Output the (X, Y) coordinate of the center of the cell containing the given text.  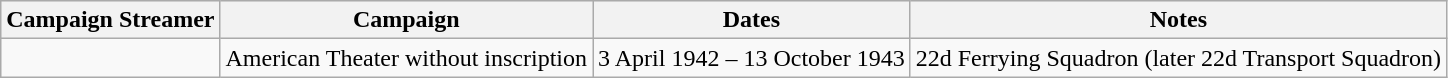
22d Ferrying Squadron (later 22d Transport Squadron) (1178, 58)
3 April 1942 – 13 October 1943 (752, 58)
Dates (752, 20)
Notes (1178, 20)
American Theater without inscription (406, 58)
Campaign Streamer (110, 20)
Campaign (406, 20)
